Find where the given text appears and provide that cell's center as (X, Y) coordinate. 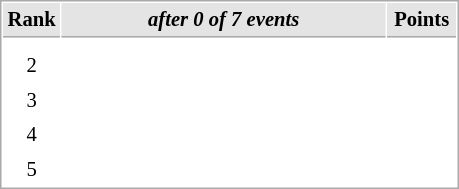
4 (32, 134)
5 (32, 170)
Points (422, 20)
after 0 of 7 events (224, 20)
2 (32, 66)
Rank (32, 20)
3 (32, 100)
